Scan for the cell matching the given text and deliver its [x, y] coordinate at center. 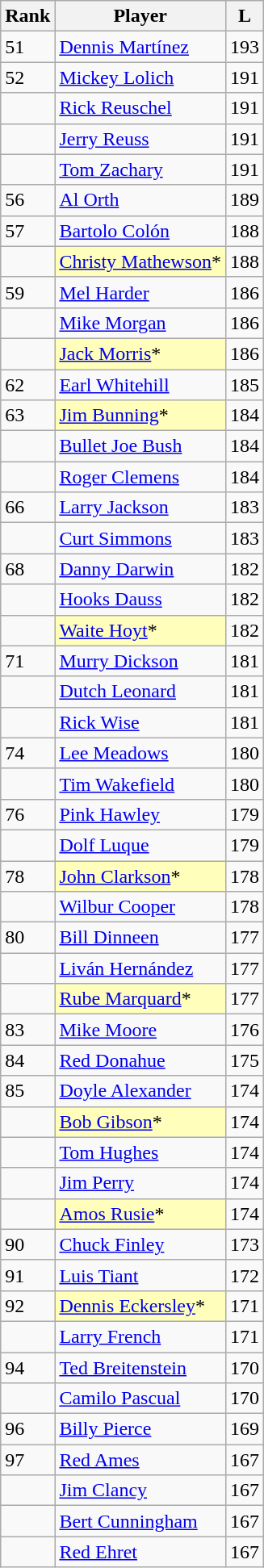
92 [27, 1306]
Al Orth [140, 200]
63 [27, 416]
Red Ames [140, 1460]
Rick Wise [140, 722]
66 [27, 508]
173 [245, 1244]
Mel Harder [140, 292]
175 [245, 1060]
Red Donahue [140, 1060]
91 [27, 1275]
Liván Hernández [140, 968]
176 [245, 1030]
51 [27, 47]
Doyle Alexander [140, 1091]
Player [140, 16]
62 [27, 385]
189 [245, 200]
Tim Wakefield [140, 784]
Bert Cunningham [140, 1521]
85 [27, 1091]
57 [27, 231]
Rank [27, 16]
Larry Jackson [140, 508]
Dennis Martínez [140, 47]
Larry French [140, 1336]
193 [245, 47]
52 [27, 77]
Wilbur Cooper [140, 907]
Tom Hughes [140, 1152]
Camilo Pascual [140, 1399]
Rube Marquard* [140, 999]
83 [27, 1030]
Jack Morris* [140, 353]
80 [27, 938]
97 [27, 1460]
68 [27, 569]
169 [245, 1429]
59 [27, 292]
Mickey Lolich [140, 77]
Mike Moore [140, 1030]
John Clarkson* [140, 876]
74 [27, 753]
Bob Gibson* [140, 1122]
Pink Hawley [140, 814]
Waite Hoyt* [140, 630]
Christy Mathewson* [140, 261]
Jerry Reuss [140, 139]
Danny Darwin [140, 569]
185 [245, 385]
Murry Dickson [140, 661]
Roger Clemens [140, 477]
Curt Simmons [140, 538]
76 [27, 814]
90 [27, 1244]
Bill Dinneen [140, 938]
Tom Zachary [140, 169]
172 [245, 1275]
Rick Reuschel [140, 108]
56 [27, 200]
78 [27, 876]
L [245, 16]
Jim Clancy [140, 1491]
Ted Breitenstein [140, 1368]
94 [27, 1368]
Dolf Luque [140, 845]
Lee Meadows [140, 753]
96 [27, 1429]
Hooks Dauss [140, 600]
Dutch Leonard [140, 692]
Jim Bunning* [140, 416]
Dennis Eckersley* [140, 1306]
71 [27, 661]
Red Ehret [140, 1552]
Chuck Finley [140, 1244]
Amos Rusie* [140, 1214]
Billy Pierce [140, 1429]
84 [27, 1060]
Jim Perry [140, 1183]
Bullet Joe Bush [140, 446]
Mike Morgan [140, 323]
Bartolo Colón [140, 231]
Luis Tiant [140, 1275]
Earl Whitehill [140, 385]
